Locate the cell with the specified text and output its [X, Y] center coordinate. 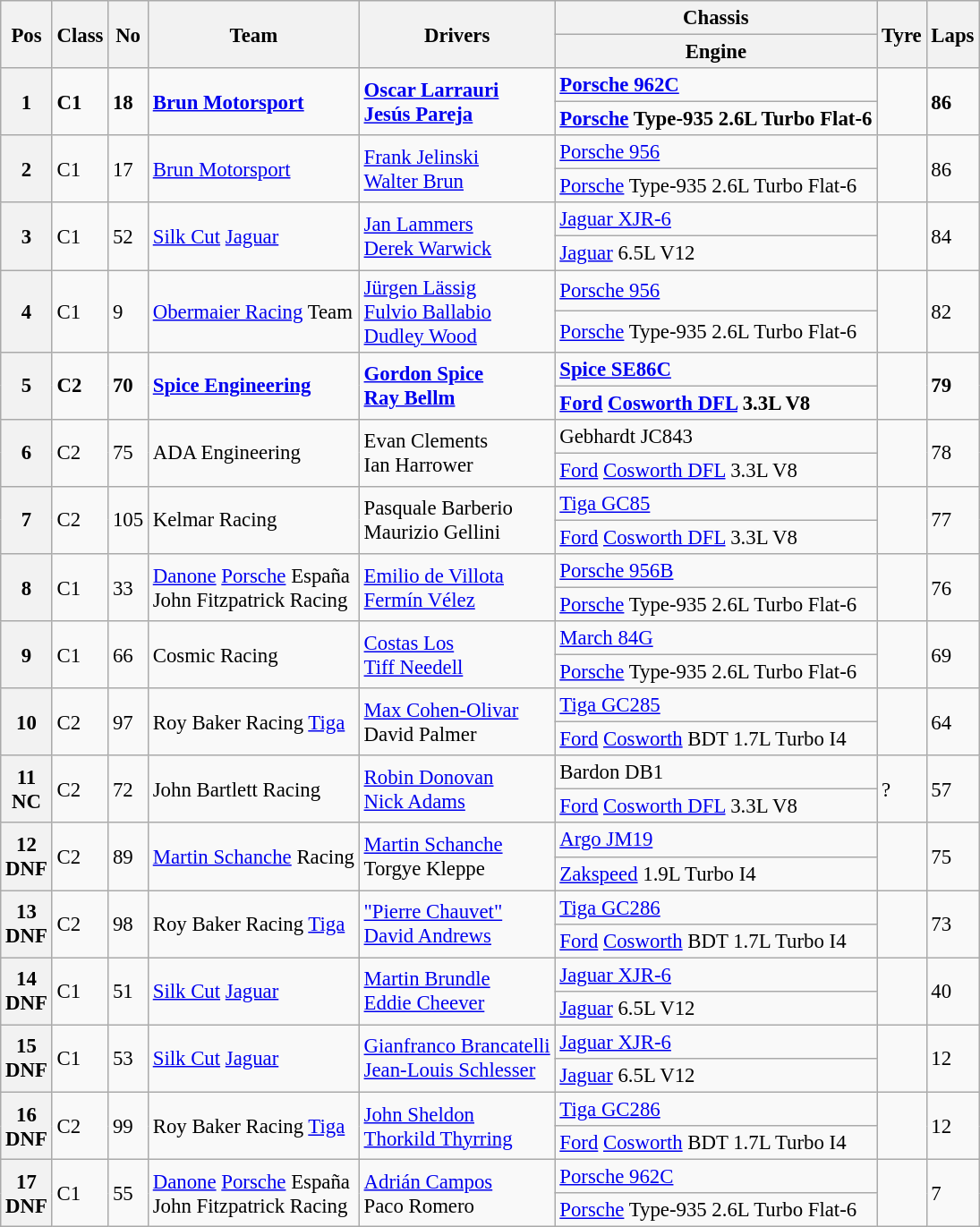
Martin Schanche Torgye Kleppe [456, 857]
Adrián Campos Paco Romero [456, 1194]
77 [952, 521]
Oscar Larrauri Jesús Pareja [456, 102]
Pos [27, 34]
Gordon Spice Ray Bellm [456, 385]
Gebhardt JC843 [716, 436]
Costas Los Tiff Needell [456, 655]
64 [952, 721]
Jan Lammers Derek Warwick [456, 236]
8 [27, 587]
Spice SE86C [716, 369]
Kelmar Racing [253, 521]
Jürgen Lässig Fulvio Ballabio Dudley Wood [456, 311]
Laps [952, 34]
14DNF [27, 992]
ADA Engineering [253, 453]
Max Cohen-Olivar David Palmer [456, 721]
69 [952, 655]
105 [129, 521]
13DNF [27, 924]
15DNF [27, 1058]
99 [129, 1126]
78 [952, 453]
55 [129, 1194]
18 [129, 102]
Robin Donovan Nick Adams [456, 789]
Bardon DB1 [716, 772]
2 [27, 168]
Porsche 956B [716, 571]
Engine [716, 52]
"Pierre Chauvet" David Andrews [456, 924]
Martin Brundle Eddie Cheever [456, 992]
Tiga GC85 [716, 504]
No [129, 34]
66 [129, 655]
10 [27, 721]
Pasquale Barberio Maurizio Gellini [456, 521]
57 [952, 789]
33 [129, 587]
Emilio de Villota Fermín Vélez [456, 587]
53 [129, 1058]
Gianfranco Brancatelli Jean-Louis Schlesser [456, 1058]
Frank Jelinski Walter Brun [456, 168]
3 [27, 236]
4 [27, 311]
17DNF [27, 1194]
98 [129, 924]
Martin Schanche Racing [253, 857]
51 [129, 992]
John Bartlett Racing [253, 789]
1 [27, 102]
John Sheldon Thorkild Thyrring [456, 1126]
Argo JM19 [716, 840]
17 [129, 168]
Zakspeed 1.9L Turbo I4 [716, 873]
March 84G [716, 638]
Cosmic Racing [253, 655]
97 [129, 721]
89 [129, 857]
70 [129, 385]
40 [952, 992]
82 [952, 311]
Tyre [902, 34]
79 [952, 385]
Class [81, 34]
12DNF [27, 857]
84 [952, 236]
73 [952, 924]
Obermaier Racing Team [253, 311]
72 [129, 789]
Tiga GC285 [716, 705]
5 [27, 385]
Chassis [716, 18]
52 [129, 236]
76 [952, 587]
Drivers [456, 34]
Evan Clements Ian Harrower [456, 453]
? [902, 789]
16DNF [27, 1126]
11NC [27, 789]
6 [27, 453]
Spice Engineering [253, 385]
Team [253, 34]
